For the text-containing cell, return its midpoint in [X, Y] coordinate format. 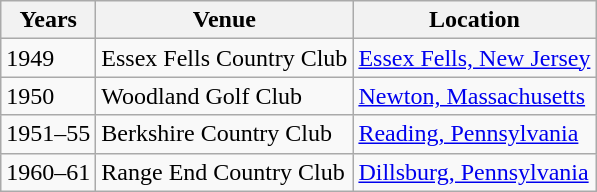
Essex Fells Country Club [224, 58]
Venue [224, 20]
Range End Country Club [224, 172]
Berkshire Country Club [224, 134]
1949 [48, 58]
Reading, Pennsylvania [474, 134]
Essex Fells, New Jersey [474, 58]
1950 [48, 96]
1960–61 [48, 172]
Newton, Massachusetts [474, 96]
Years [48, 20]
1951–55 [48, 134]
Woodland Golf Club [224, 96]
Dillsburg, Pennsylvania [474, 172]
Location [474, 20]
